Return the [x, y] coordinate for the center point of the cell that contains the specified text.  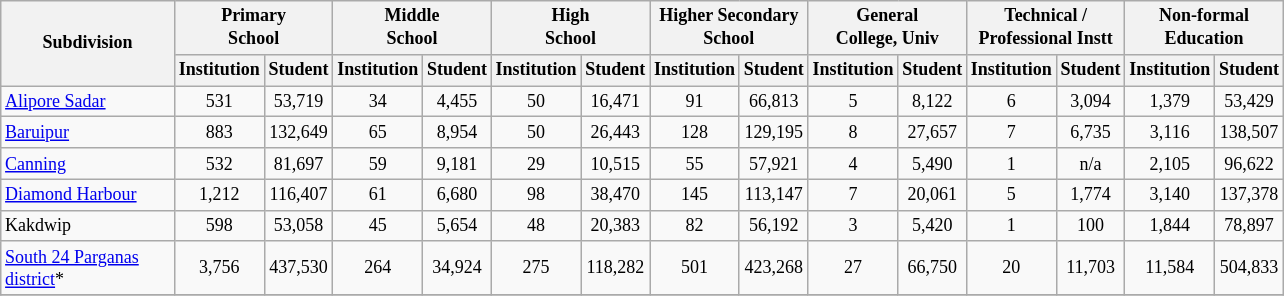
6,735 [1090, 132]
South 24 Parganas district* [88, 268]
61 [378, 194]
PrimarySchool [253, 28]
116,407 [298, 194]
2,105 [1170, 164]
Diamond Harbour [88, 194]
Non-formalEducation [1204, 28]
38,470 [616, 194]
GeneralCollege, Univ [887, 28]
275 [536, 268]
4,455 [458, 102]
3 [853, 226]
29 [536, 164]
264 [378, 268]
5,420 [932, 226]
66,813 [774, 102]
96,622 [1250, 164]
883 [219, 132]
531 [219, 102]
53,429 [1250, 102]
8,954 [458, 132]
118,282 [616, 268]
8,122 [932, 102]
145 [695, 194]
1,212 [219, 194]
16,471 [616, 102]
1,774 [1090, 194]
132,649 [298, 132]
437,530 [298, 268]
100 [1090, 226]
91 [695, 102]
598 [219, 226]
78,897 [1250, 226]
6,680 [458, 194]
48 [536, 226]
11,703 [1090, 268]
8 [853, 132]
4 [853, 164]
10,515 [616, 164]
55 [695, 164]
501 [695, 268]
137,378 [1250, 194]
3,094 [1090, 102]
45 [378, 226]
Baruipur [88, 132]
1,379 [1170, 102]
138,507 [1250, 132]
9,181 [458, 164]
423,268 [774, 268]
6 [1011, 102]
65 [378, 132]
20,061 [932, 194]
57,921 [774, 164]
Subdivision [88, 44]
34 [378, 102]
27 [853, 268]
34,924 [458, 268]
Canning [88, 164]
113,147 [774, 194]
3,756 [219, 268]
128 [695, 132]
20 [1011, 268]
27,657 [932, 132]
Higher SecondarySchool [729, 28]
59 [378, 164]
98 [536, 194]
53,719 [298, 102]
HighSchool [570, 28]
56,192 [774, 226]
82 [695, 226]
20,383 [616, 226]
504,833 [1250, 268]
129,195 [774, 132]
26,443 [616, 132]
3,140 [1170, 194]
Alipore Sadar [88, 102]
5,654 [458, 226]
66,750 [932, 268]
3,116 [1170, 132]
5,490 [932, 164]
MiddleSchool [412, 28]
n/a [1090, 164]
Kakdwip [88, 226]
53,058 [298, 226]
Technical /Professional Instt [1045, 28]
1,844 [1170, 226]
532 [219, 164]
11,584 [1170, 268]
81,697 [298, 164]
